Search for the cell housing the specified text and yield its (x, y) center coordinate. 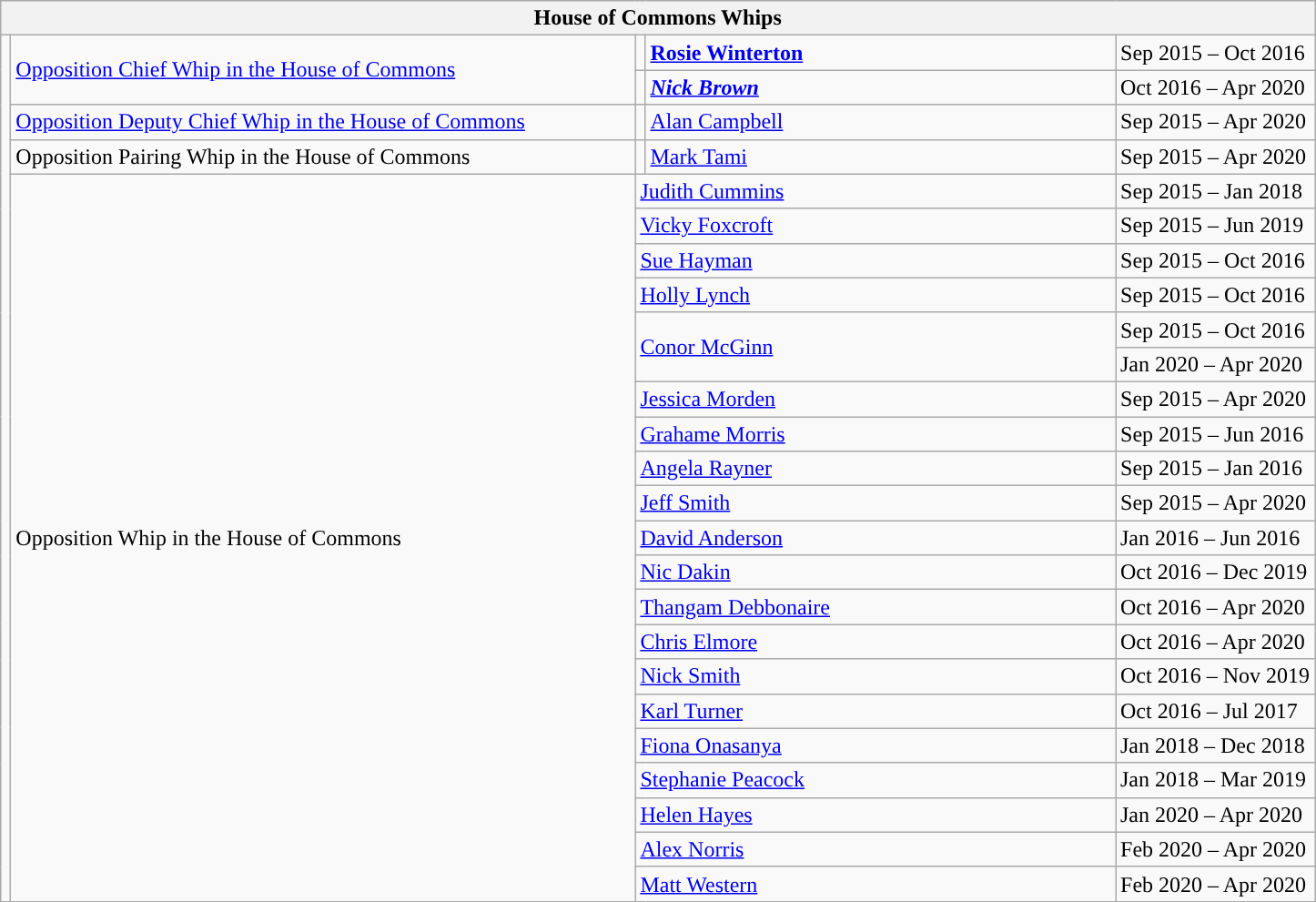
Oct 2016 – Dec 2019 (1216, 573)
Sep 2015 – Jan 2016 (1216, 469)
Helen Hayes (876, 815)
Holly Lynch (876, 295)
Sep 2015 – Jun 2016 (1216, 434)
Chris Elmore (876, 642)
Angela Rayner (876, 469)
Thangam Debbonaire (876, 607)
Oct 2016 – Jul 2017 (1216, 711)
David Anderson (876, 538)
Jan 2016 – Jun 2016 (1216, 538)
Jan 2018 – Dec 2018 (1216, 745)
Jan 2018 – Mar 2019 (1216, 780)
Sep 2015 – Jan 2018 (1216, 191)
Opposition Pairing Whip in the House of Commons (323, 157)
Jeff Smith (876, 503)
Nick Smith (876, 676)
Matt Western (876, 884)
Nic Dakin (876, 573)
Fiona Onasanya (876, 745)
Oct 2016 – Nov 2019 (1216, 676)
Opposition Deputy Chief Whip in the House of Commons (323, 122)
Rosie Winterton (881, 53)
House of Commons Whips (658, 18)
Vicky Foxcroft (876, 226)
Alan Campbell (881, 122)
Mark Tami (881, 157)
Grahame Morris (876, 434)
Opposition Whip in the House of Commons (323, 537)
Conor McGinn (876, 347)
Opposition Chief Whip in the House of Commons (323, 70)
Sue Hayman (876, 260)
Jessica Morden (876, 399)
Karl Turner (876, 711)
Judith Cummins (876, 191)
Alex Norris (876, 849)
Stephanie Peacock (876, 780)
Sep 2015 – Jun 2019 (1216, 226)
Nick Brown (881, 87)
